From the cell containing the given text, extract its center point as [X, Y] coordinate. 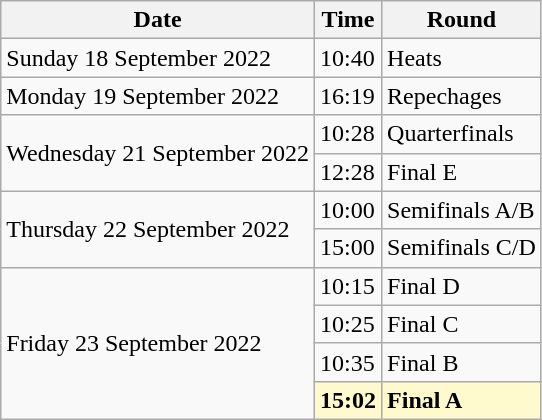
Monday 19 September 2022 [158, 96]
Time [348, 20]
Final A [462, 400]
Semifinals A/B [462, 210]
Repechages [462, 96]
10:15 [348, 286]
10:25 [348, 324]
Friday 23 September 2022 [158, 343]
Wednesday 21 September 2022 [158, 153]
Quarterfinals [462, 134]
10:40 [348, 58]
Final D [462, 286]
10:28 [348, 134]
Final E [462, 172]
Final C [462, 324]
12:28 [348, 172]
10:00 [348, 210]
15:00 [348, 248]
Heats [462, 58]
10:35 [348, 362]
15:02 [348, 400]
Date [158, 20]
Sunday 18 September 2022 [158, 58]
Thursday 22 September 2022 [158, 229]
16:19 [348, 96]
Round [462, 20]
Semifinals C/D [462, 248]
Final B [462, 362]
